Capture the cell that displays the provided text and extract its [x, y] central coordinate. 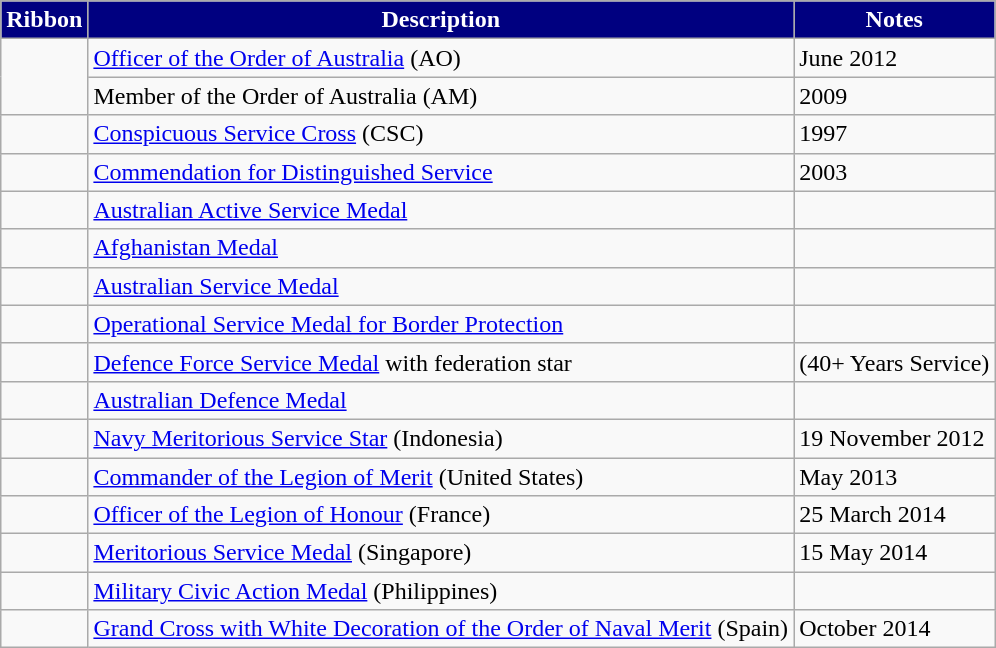
Commendation for Distinguished Service [441, 172]
2009 [894, 96]
19 November 2012 [894, 438]
Australian Service Medal [441, 286]
June 2012 [894, 58]
25 March 2014 [894, 515]
May 2013 [894, 477]
Australian Defence Medal [441, 400]
Member of the Order of Australia (AM) [441, 96]
Defence Force Service Medal with federation star [441, 362]
Notes [894, 20]
Officer of the Order of Australia (AO) [441, 58]
Ribbon [44, 20]
15 May 2014 [894, 553]
2003 [894, 172]
Afghanistan Medal [441, 248]
Grand Cross with White Decoration of the Order of Naval Merit (Spain) [441, 629]
Military Civic Action Medal (Philippines) [441, 591]
Officer of the Legion of Honour (France) [441, 515]
Navy Meritorious Service Star (Indonesia) [441, 438]
Meritorious Service Medal (Singapore) [441, 553]
Conspicuous Service Cross (CSC) [441, 134]
Commander of the Legion of Merit (United States) [441, 477]
1997 [894, 134]
October 2014 [894, 629]
Description [441, 20]
Australian Active Service Medal [441, 210]
(40+ Years Service) [894, 362]
Operational Service Medal for Border Protection [441, 324]
